Search for the cell housing the specified text and yield its (X, Y) center coordinate. 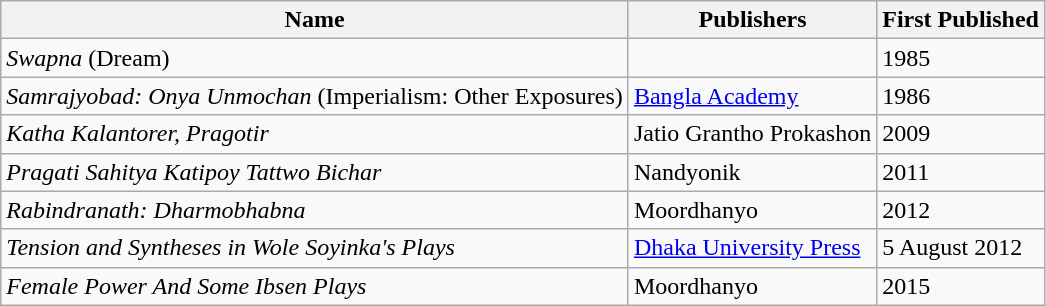
1985 (961, 58)
Tension and Syntheses in Wole Soyinka's Plays (315, 248)
5 August 2012 (961, 248)
Female Power And Some Ibsen Plays (315, 286)
Samrajyobad: Onya Unmochan (Imperialism: Other Exposures) (315, 96)
Pragati Sahitya Katipoy Tattwo Bichar (315, 172)
Bangla Academy (752, 96)
2011 (961, 172)
Katha Kalantorer, Pragotir (315, 134)
1986 (961, 96)
2015 (961, 286)
Name (315, 20)
Swapna (Dream) (315, 58)
Nandyonik (752, 172)
Dhaka University Press (752, 248)
Publishers (752, 20)
Jatio Grantho Prokashon (752, 134)
2012 (961, 210)
2009 (961, 134)
Rabindranath: Dharmobhabna (315, 210)
First Published (961, 20)
